Return (x, y) of the center of cell containing provided text 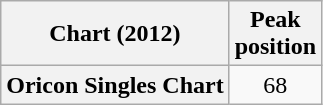
Chart (2012) (115, 34)
Peakposition (275, 34)
68 (275, 85)
Oricon Singles Chart (115, 85)
